Locate the cell with the specified text and output its [x, y] center coordinate. 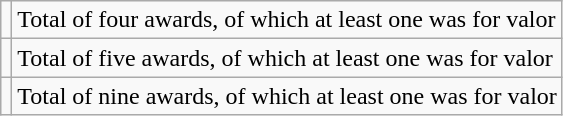
Total of five awards, of which at least one was for valor [288, 58]
Total of nine awards, of which at least one was for valor [288, 96]
Total of four awards, of which at least one was for valor [288, 20]
